For the text-containing cell, return its midpoint in (X, Y) coordinate format. 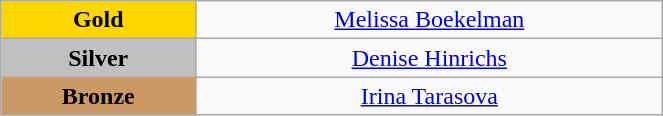
Bronze (98, 96)
Melissa Boekelman (430, 20)
Irina Tarasova (430, 96)
Gold (98, 20)
Silver (98, 58)
Denise Hinrichs (430, 58)
